Extract the [X, Y] coordinate from the center of the cell holding the provided text.  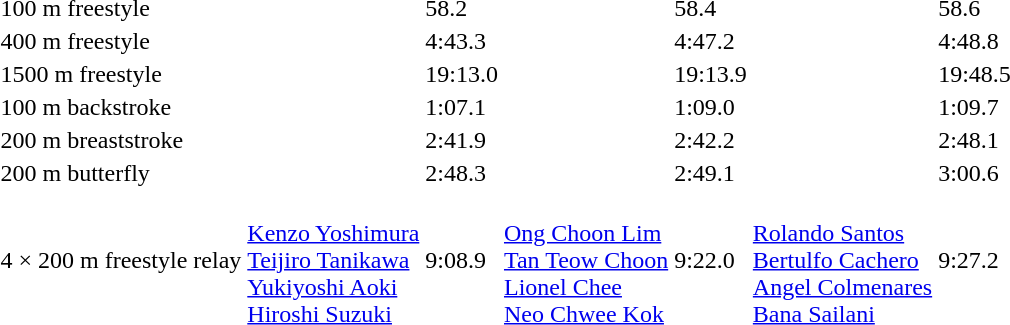
2:49.1 [711, 173]
4:47.2 [711, 41]
19:13.9 [711, 74]
1:09.0 [711, 107]
2:42.2 [711, 140]
19:13.0 [462, 74]
2:41.9 [462, 140]
1:07.1 [462, 107]
2:48.3 [462, 173]
4:43.3 [462, 41]
